Output the [x, y] coordinate of the center of the cell containing the given text.  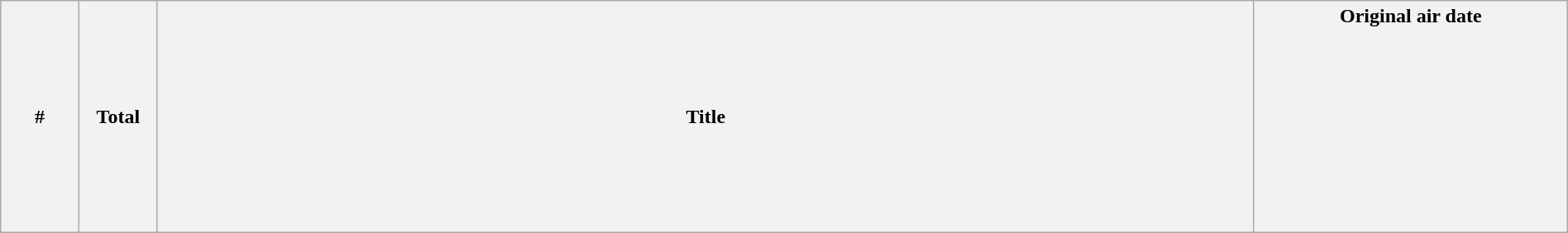
Original air date [1411, 117]
Title [705, 117]
# [40, 117]
Total [117, 117]
